Output the (x, y) coordinate of the center of the cell containing the given text.  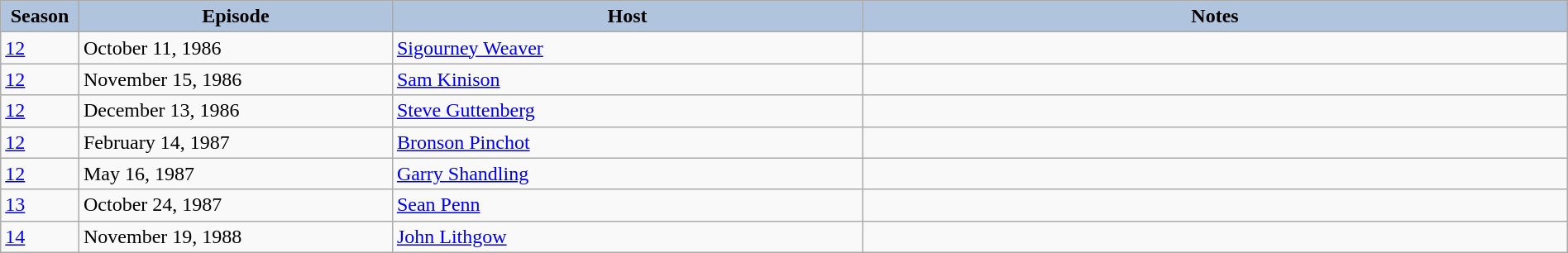
Notes (1216, 17)
Bronson Pinchot (627, 142)
Episode (235, 17)
Host (627, 17)
Sam Kinison (627, 79)
Sean Penn (627, 205)
Sigourney Weaver (627, 48)
Garry Shandling (627, 174)
Season (40, 17)
November 15, 1986 (235, 79)
13 (40, 205)
November 19, 1988 (235, 236)
14 (40, 236)
October 11, 1986 (235, 48)
October 24, 1987 (235, 205)
May 16, 1987 (235, 174)
December 13, 1986 (235, 111)
Steve Guttenberg (627, 111)
John Lithgow (627, 236)
February 14, 1987 (235, 142)
